Determine the [X, Y] coordinate at the center of the cell enclosing the given text.  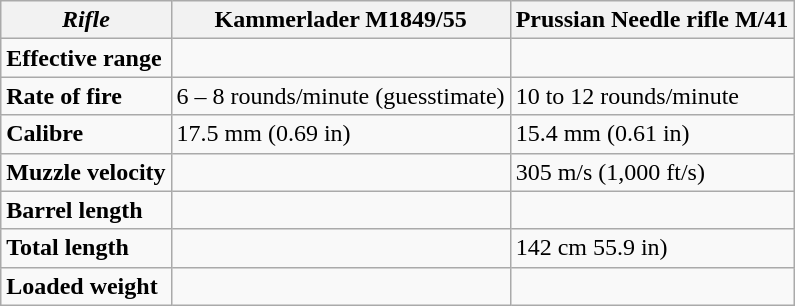
Kammerlader M1849/55 [340, 20]
10 to 12 rounds/minute [652, 96]
Rifle [86, 20]
Calibre [86, 134]
Barrel length [86, 210]
6 – 8 rounds/minute (guesstimate) [340, 96]
15.4 mm (0.61 in) [652, 134]
305 m/s (1,000 ft/s) [652, 172]
Loaded weight [86, 286]
142 cm 55.9 in) [652, 248]
Total length [86, 248]
Rate of fire [86, 96]
Muzzle velocity [86, 172]
17.5 mm (0.69 in) [340, 134]
Prussian Needle rifle M/41 [652, 20]
Effective range [86, 58]
